Capture the cell that displays the provided text and extract its [x, y] central coordinate. 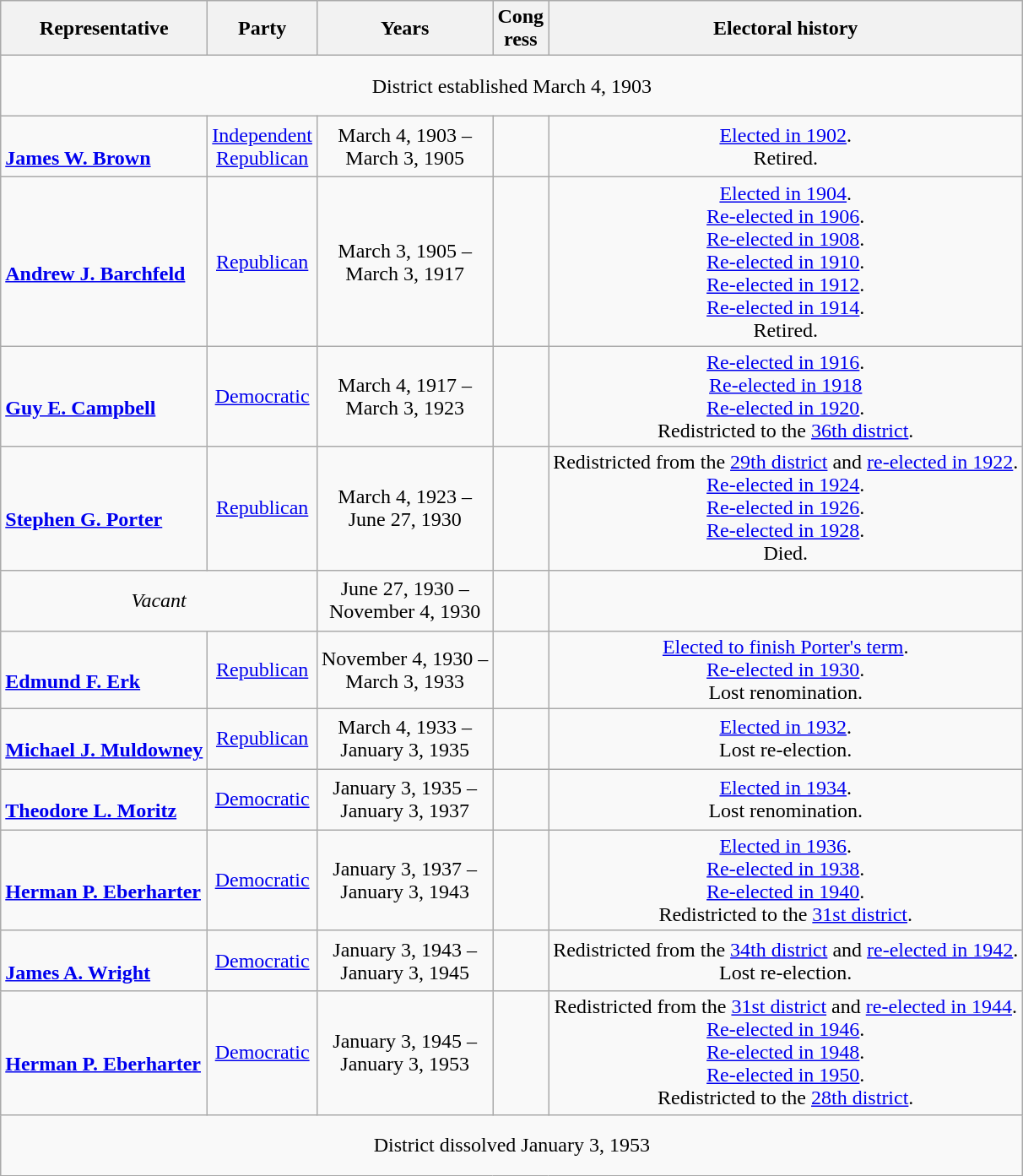
Guy E. Campbell [105, 397]
Stephen G. Porter [105, 508]
Independent Republican [263, 147]
Redistricted from the 34th district and re-elected in 1942.Lost re-election. [786, 961]
Electoral history [786, 29]
James W. Brown [105, 147]
Edmund F. Erk [105, 669]
January 3, 1945 –January 3, 1953 [404, 1053]
Re-elected in 1916.Re-elected in 1918Re-elected in 1920.Redistricted to the 36th district. [786, 397]
Theodore L. Moritz [105, 799]
Elected in 1904.Re-elected in 1906.Re-elected in 1908.Re-elected in 1910.Re-elected in 1912.Re-elected in 1914.Retired. [786, 262]
Elected in 1934.Lost renomination. [786, 799]
Elected in 1936.Re-elected in 1938.Re-elected in 1940.Redistricted to the 31st district. [786, 880]
June 27, 1930 –November 4, 1930 [404, 600]
January 3, 1937 –January 3, 1943 [404, 880]
March 4, 1933 –January 3, 1935 [404, 739]
Elected in 1902.Retired. [786, 147]
Party [263, 29]
Andrew J. Barchfeld [105, 262]
January 3, 1943 –January 3, 1945 [404, 961]
November 4, 1930 –March 3, 1933 [404, 669]
James A. Wright [105, 961]
March 4, 1917 –March 3, 1923 [404, 397]
March 4, 1923 –June 27, 1930 [404, 508]
District dissolved January 3, 1953 [511, 1145]
District established March 4, 1903 [511, 86]
Years [404, 29]
March 3, 1905 –March 3, 1917 [404, 262]
Elected to finish Porter's term.Re-elected in 1930.Lost renomination. [786, 669]
Michael J. Muldowney [105, 739]
Elected in 1932.Lost re-election. [786, 739]
Redistricted from the 29th district and re-elected in 1922.Re-elected in 1924.Re-elected in 1926.Re-elected in 1928.Died. [786, 508]
January 3, 1935 –January 3, 1937 [404, 799]
Congress [521, 29]
March 4, 1903 –March 3, 1905 [404, 147]
Representative [105, 29]
Vacant [159, 600]
